From the cell containing the given text, extract its center point as [X, Y] coordinate. 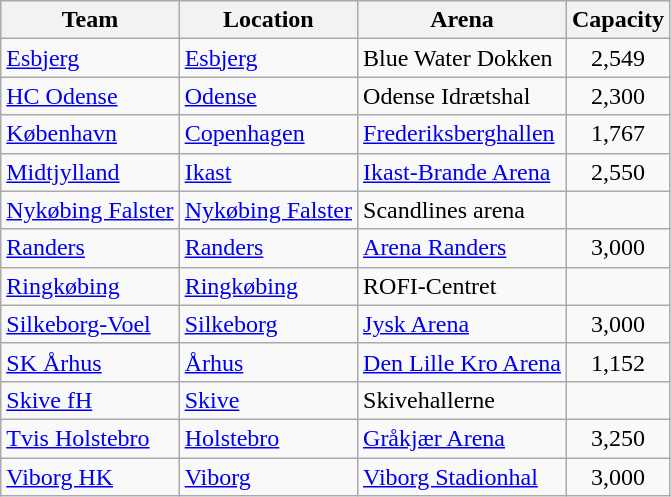
Midtjylland [90, 172]
Odense [268, 96]
2,300 [618, 96]
Skive fH [90, 400]
Jysk Arena [462, 324]
Skivehallerne [462, 400]
Team [90, 20]
København [90, 134]
Silkeborg [268, 324]
Gråkjær Arena [462, 438]
Viborg [268, 477]
HC Odense [90, 96]
Copenhagen [268, 134]
Arena Randers [462, 248]
Tvis Holstebro [90, 438]
Capacity [618, 20]
2,550 [618, 172]
Odense Idrætshal [462, 96]
Viborg HK [90, 477]
SK Århus [90, 362]
Frederiksberghallen [462, 134]
Ikast-Brande Arena [462, 172]
Skive [268, 400]
Århus [268, 362]
ROFI-Centret [462, 286]
Holstebro [268, 438]
Arena [462, 20]
1,152 [618, 362]
Viborg Stadionhal [462, 477]
Location [268, 20]
1,767 [618, 134]
Blue Water Dokken [462, 58]
Den Lille Kro Arena [462, 362]
2,549 [618, 58]
Ikast [268, 172]
Silkeborg-Voel [90, 324]
3,250 [618, 438]
Scandlines arena [462, 210]
